Determine the [x, y] coordinate at the center of the cell enclosing the given text.  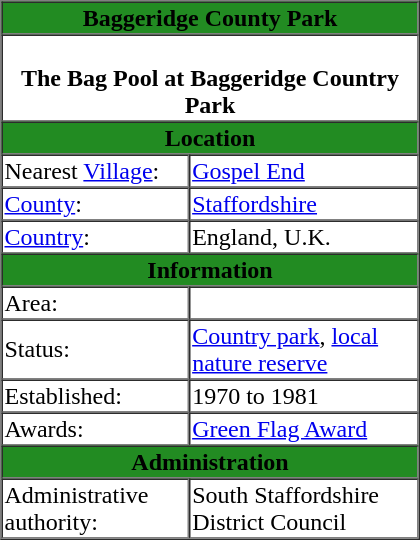
1970 to 1981 [304, 396]
Area: [96, 302]
Country park, local nature reserve [304, 350]
Green Flag Award [304, 428]
Baggeridge County Park [210, 18]
The Bag Pool at Baggeridge Country Park [210, 78]
Awards: [96, 428]
Gospel End [304, 170]
County: [96, 204]
South Staffordshire District Council [304, 508]
Administration [210, 462]
Country: [96, 236]
Location [210, 138]
Established: [96, 396]
Information [210, 270]
Status: [96, 350]
England, U.K. [304, 236]
Administrative authority: [96, 508]
Nearest Village: [96, 170]
Staffordshire [304, 204]
